Identify which cell holds the provided text, then report its (X, Y) central coordinate. 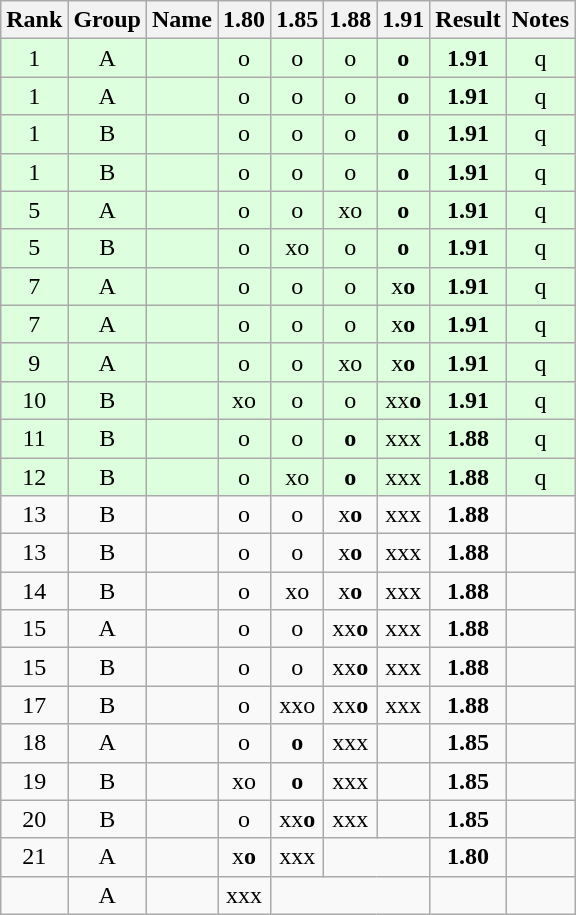
Group (108, 20)
10 (34, 400)
Rank (34, 20)
Result (468, 20)
Name (182, 20)
20 (34, 819)
12 (34, 477)
Notes (540, 20)
14 (34, 591)
9 (34, 362)
19 (34, 781)
17 (34, 705)
18 (34, 743)
21 (34, 857)
11 (34, 438)
